Locate the cell with the specified text and output its (X, Y) center coordinate. 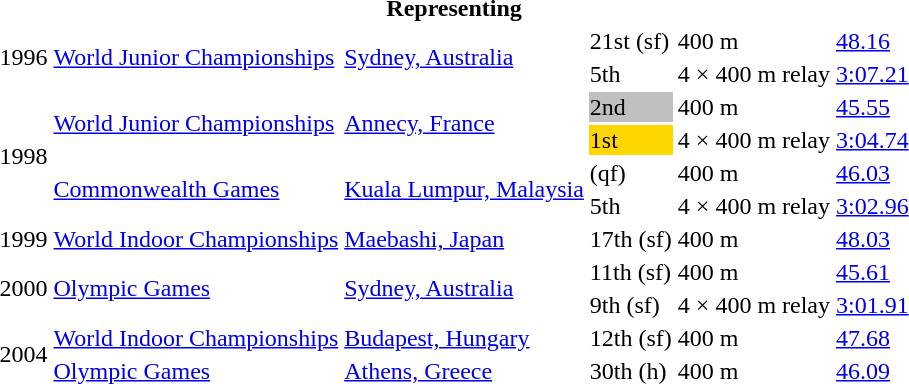
17th (sf) (630, 239)
Olympic Games (196, 288)
Maebashi, Japan (464, 239)
1st (630, 140)
12th (sf) (630, 338)
9th (sf) (630, 305)
Commonwealth Games (196, 190)
2nd (630, 107)
Kuala Lumpur, Malaysia (464, 190)
21st (sf) (630, 41)
Annecy, France (464, 124)
(qf) (630, 173)
11th (sf) (630, 272)
Budapest, Hungary (464, 338)
